Locate the cell with the specified text and output its [x, y] center coordinate. 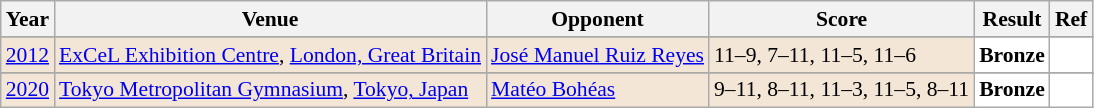
ExCeL Exhibition Centre, London, Great Britain [270, 55]
2012 [28, 55]
11–9, 7–11, 11–5, 11–6 [842, 55]
Result [1012, 19]
Tokyo Metropolitan Gymnasium, Tokyo, Japan [270, 90]
Venue [270, 19]
Year [28, 19]
Matéo Bohéas [598, 90]
9–11, 8–11, 11–3, 11–5, 8–11 [842, 90]
2020 [28, 90]
Opponent [598, 19]
Score [842, 19]
Ref [1071, 19]
José Manuel Ruiz Reyes [598, 55]
